Identify which cell holds the provided text, then report its (X, Y) central coordinate. 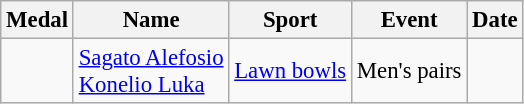
Men's pairs (408, 72)
Date (495, 20)
Lawn bowls (290, 72)
Sport (290, 20)
Event (408, 20)
Medal (38, 20)
Name (151, 20)
Sagato Alefosio Konelio Luka (151, 72)
